For the text-containing cell, return its midpoint in [X, Y] coordinate format. 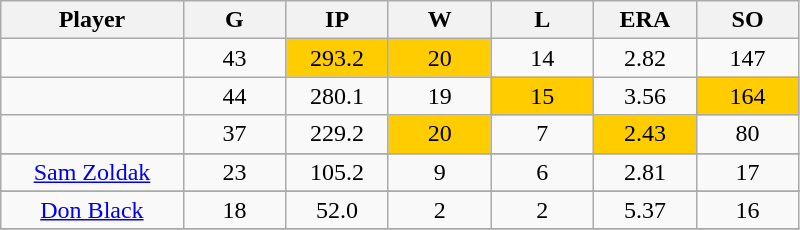
43 [234, 58]
37 [234, 134]
15 [542, 96]
2.81 [646, 172]
2.82 [646, 58]
W [440, 20]
44 [234, 96]
52.0 [338, 210]
L [542, 20]
Don Black [92, 210]
23 [234, 172]
9 [440, 172]
105.2 [338, 172]
280.1 [338, 96]
Sam Zoldak [92, 172]
6 [542, 172]
17 [748, 172]
164 [748, 96]
7 [542, 134]
ERA [646, 20]
16 [748, 210]
SO [748, 20]
293.2 [338, 58]
14 [542, 58]
IP [338, 20]
19 [440, 96]
18 [234, 210]
G [234, 20]
2.43 [646, 134]
229.2 [338, 134]
5.37 [646, 210]
80 [748, 134]
147 [748, 58]
3.56 [646, 96]
Player [92, 20]
